Extract the (X, Y) coordinate from the center of the cell holding the provided text.  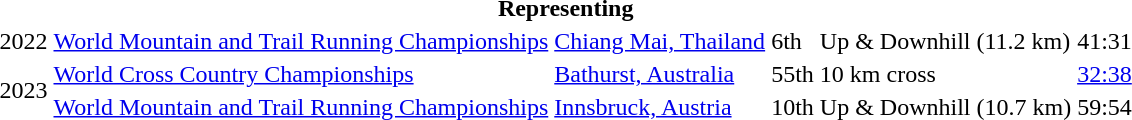
Up & Downhill (11.2 km) (945, 41)
Chiang Mai, Thailand (660, 41)
World Cross Country Championships (301, 74)
6th (793, 41)
10 km cross (945, 74)
World Mountain and Trail Running Championships (301, 41)
55th (793, 74)
Bathurst, Australia (660, 74)
